Detect which cell encompasses the target text, then output its (X, Y) center coordinate. 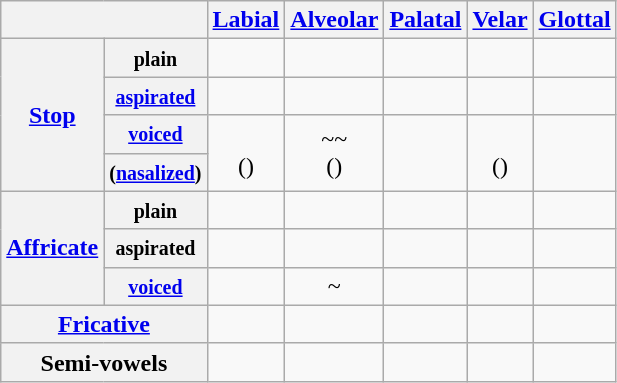
Velar (500, 20)
Fricative (104, 324)
Labial (246, 20)
(nasalized) (156, 172)
Glottal (574, 20)
Palatal (426, 20)
~ (334, 286)
~~() (334, 153)
Semi-vowels (104, 362)
Affricate (52, 248)
Alveolar (334, 20)
Stop (52, 115)
